Provide the (X, Y) coordinate of the cell's center where the given text is located.  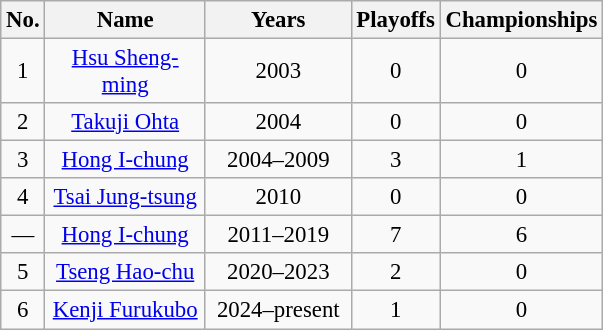
2004–2009 (278, 160)
2004 (278, 122)
5 (23, 273)
Tsai Jung-tsung (126, 197)
2020–2023 (278, 273)
Takuji Ohta (126, 122)
Playoffs (396, 20)
Championships (522, 20)
Tseng Hao-chu (126, 273)
4 (23, 197)
Kenji Furukubo (126, 310)
2024–present (278, 310)
No. (23, 20)
Hsu Sheng-ming (126, 72)
— (23, 235)
Name (126, 20)
2003 (278, 72)
2010 (278, 197)
2011–2019 (278, 235)
7 (396, 235)
Years (278, 20)
